Locate the cell with the specified text and output its [X, Y] center coordinate. 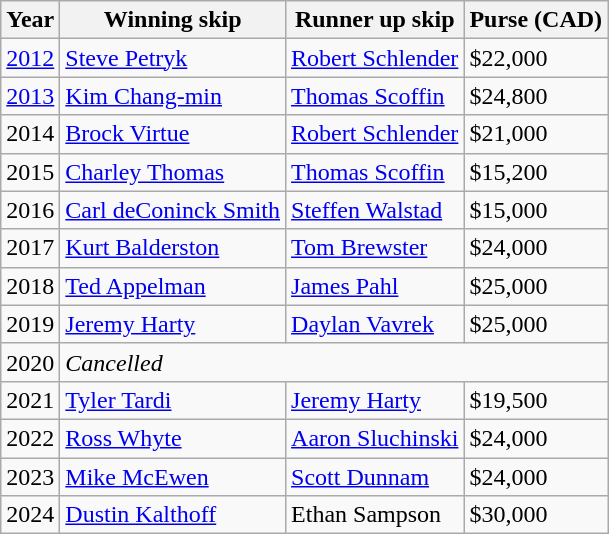
2021 [30, 400]
Aaron Sluchinski [375, 438]
2014 [30, 134]
Ethan Sampson [375, 515]
Ross Whyte [173, 438]
Carl deConinck Smith [173, 210]
2016 [30, 210]
$15,000 [536, 210]
Kurt Balderston [173, 248]
2022 [30, 438]
2017 [30, 248]
2024 [30, 515]
Tom Brewster [375, 248]
2012 [30, 58]
Kim Chang-min [173, 96]
Cancelled [334, 362]
Brock Virtue [173, 134]
2023 [30, 477]
2019 [30, 324]
$30,000 [536, 515]
Scott Dunnam [375, 477]
Tyler Tardi [173, 400]
Steffen Walstad [375, 210]
Purse (CAD) [536, 20]
2013 [30, 96]
Runner up skip [375, 20]
Mike McEwen [173, 477]
$22,000 [536, 58]
2020 [30, 362]
2015 [30, 172]
Winning skip [173, 20]
2018 [30, 286]
$24,800 [536, 96]
Charley Thomas [173, 172]
Ted Appelman [173, 286]
$21,000 [536, 134]
James Pahl [375, 286]
$15,200 [536, 172]
Daylan Vavrek [375, 324]
$19,500 [536, 400]
Year [30, 20]
Dustin Kalthoff [173, 515]
Steve Petryk [173, 58]
